Scan for the cell matching the given text and deliver its (x, y) coordinate at center. 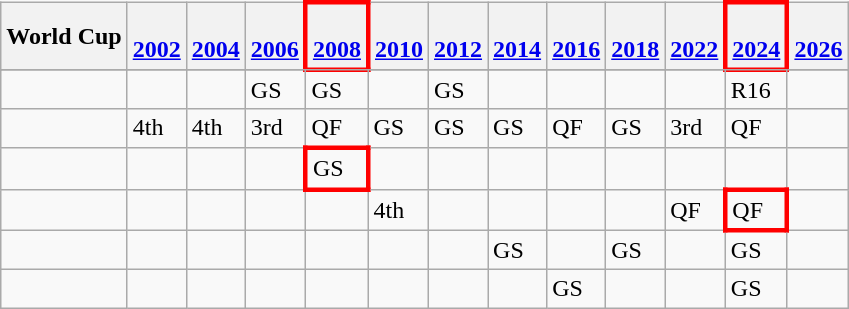
2012 (458, 36)
2026 (818, 36)
2004 (216, 36)
2008 (337, 36)
2018 (636, 36)
2024 (756, 36)
2014 (518, 36)
2006 (276, 36)
R16 (756, 89)
2016 (576, 36)
2010 (398, 36)
World Cup (64, 36)
2002 (156, 36)
2022 (696, 36)
